Find where the given text appears and provide that cell's center as (x, y) coordinate. 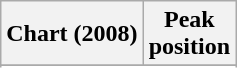
Peak position (189, 34)
Chart (2008) (72, 34)
